For the text-containing cell, return its midpoint in [X, Y] coordinate format. 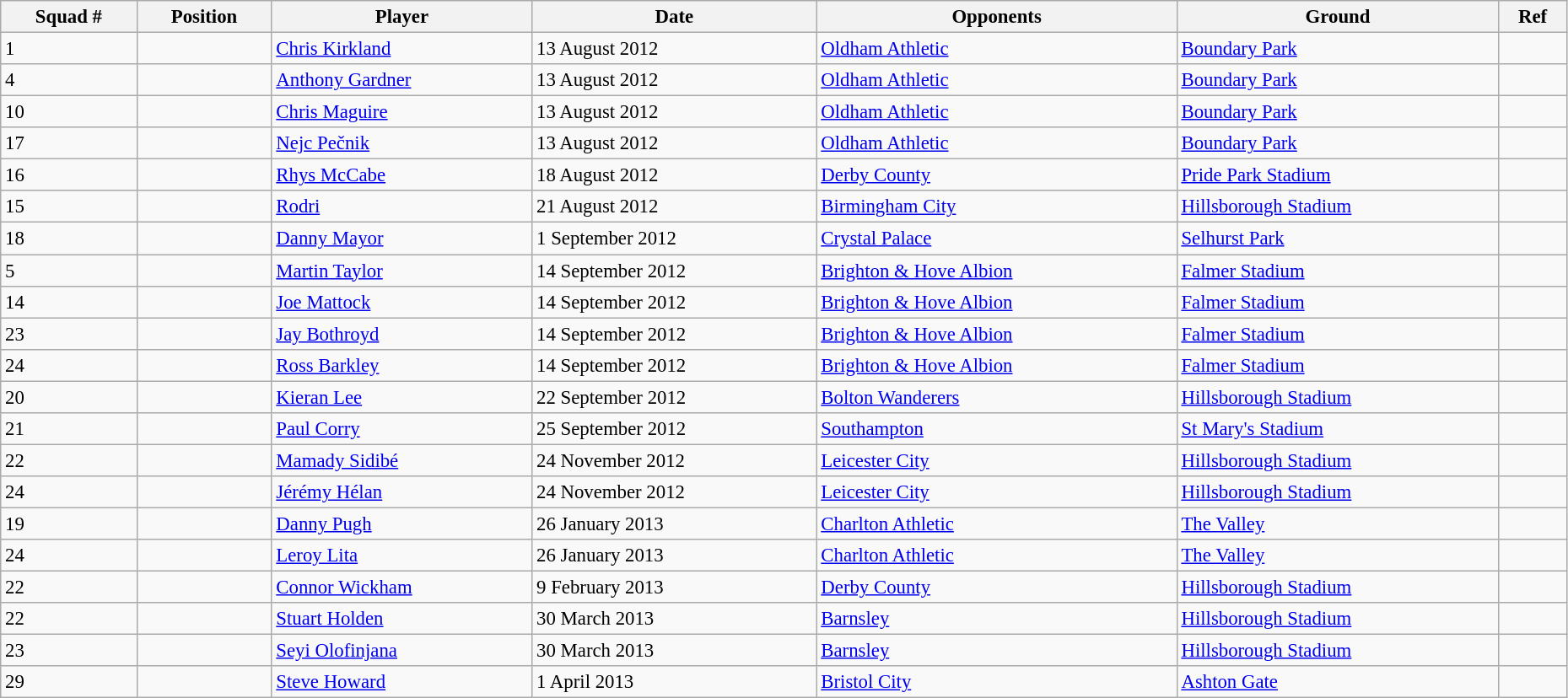
Ashton Gate [1338, 682]
Danny Pugh [401, 523]
18 August 2012 [675, 175]
Rodri [401, 207]
Kieran Lee [401, 397]
Stuart Holden [401, 619]
Pride Park Stadium [1338, 175]
Leroy Lita [401, 556]
29 [69, 682]
16 [69, 175]
Martin Taylor [401, 271]
15 [69, 207]
Squad # [69, 17]
Nejc Pečnik [401, 143]
1 April 2013 [675, 682]
17 [69, 143]
1 [69, 49]
St Mary's Stadium [1338, 429]
9 February 2013 [675, 588]
Selhurst Park [1338, 239]
21 [69, 429]
Ground [1338, 17]
Jay Bothroyd [401, 334]
14 [69, 302]
Position [204, 17]
Rhys McCabe [401, 175]
5 [69, 271]
Jérémy Hélan [401, 492]
Ross Barkley [401, 365]
22 September 2012 [675, 397]
Paul Corry [401, 429]
4 [69, 80]
Mamady Sidibé [401, 460]
Opponents [997, 17]
Southampton [997, 429]
10 [69, 112]
Danny Mayor [401, 239]
Joe Mattock [401, 302]
Connor Wickham [401, 588]
25 September 2012 [675, 429]
Ref [1533, 17]
Steve Howard [401, 682]
20 [69, 397]
Date [675, 17]
Birmingham City [997, 207]
Bristol City [997, 682]
Bolton Wanderers [997, 397]
Anthony Gardner [401, 80]
1 September 2012 [675, 239]
Chris Kirkland [401, 49]
Crystal Palace [997, 239]
Chris Maguire [401, 112]
Player [401, 17]
18 [69, 239]
21 August 2012 [675, 207]
19 [69, 523]
Seyi Olofinjana [401, 651]
